Search for the cell housing the specified text and yield its [x, y] center coordinate. 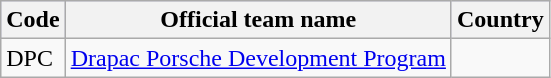
Drapac Porsche Development Program [258, 58]
DPC [33, 58]
Country [500, 20]
Official team name [258, 20]
Code [33, 20]
